Return (X, Y) of the center of cell containing provided text 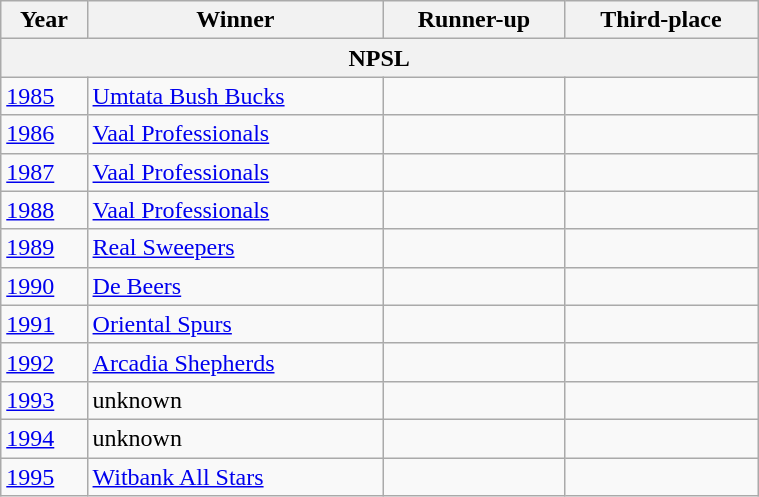
Real Sweepers (236, 248)
Umtata Bush Bucks (236, 96)
Arcadia Shepherds (236, 362)
Third-place (660, 20)
1993 (44, 400)
1989 (44, 248)
NPSL (380, 58)
Oriental Spurs (236, 324)
Year (44, 20)
Runner-up (474, 20)
1992 (44, 362)
1986 (44, 134)
1994 (44, 438)
1990 (44, 286)
De Beers (236, 286)
1991 (44, 324)
1985 (44, 96)
1988 (44, 210)
1987 (44, 172)
Winner (236, 20)
Witbank All Stars (236, 477)
1995 (44, 477)
